For the text-containing cell, return its midpoint in (X, Y) coordinate format. 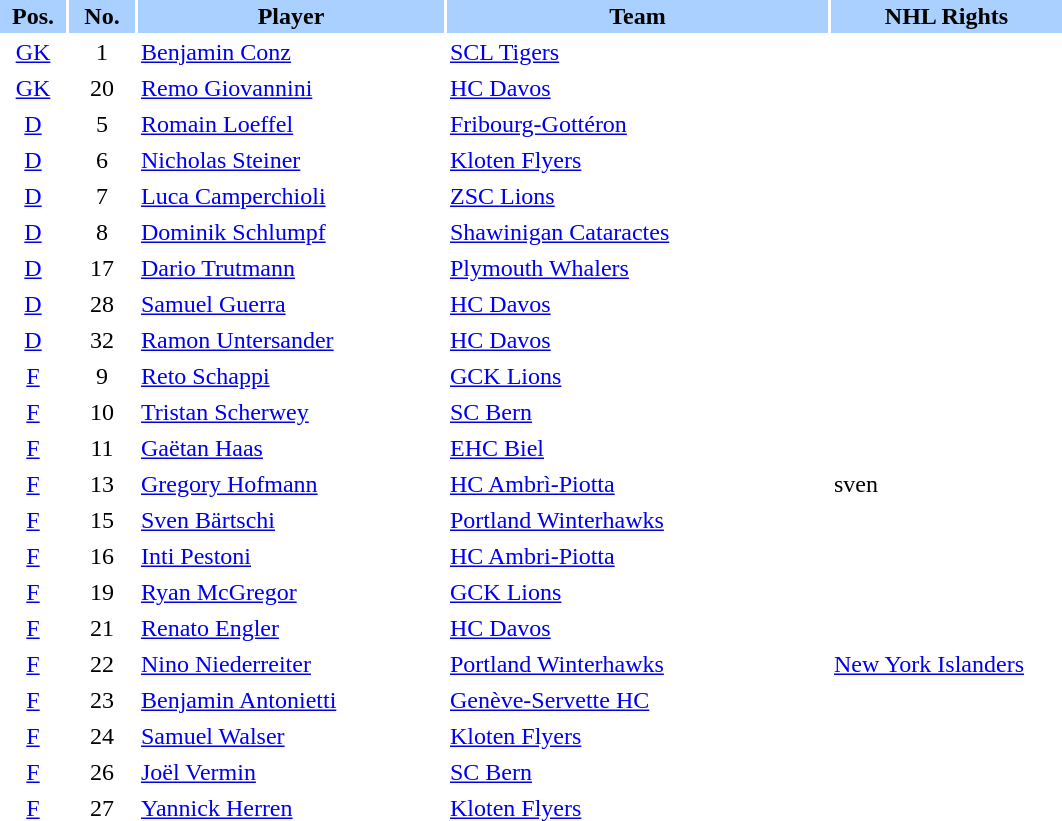
Player (291, 16)
16 (102, 556)
Nino Niederreiter (291, 664)
Joël Vermin (291, 772)
SCL Tigers (638, 52)
24 (102, 736)
ZSC Lions (638, 196)
13 (102, 484)
22 (102, 664)
Tristan Scherwey (291, 412)
7 (102, 196)
HC Ambrì-Piotta (638, 484)
6 (102, 160)
Plymouth Whalers (638, 268)
Gaëtan Haas (291, 448)
Samuel Guerra (291, 304)
Ryan McGregor (291, 592)
New York Islanders (946, 664)
Sven Bärtschi (291, 520)
28 (102, 304)
NHL Rights (946, 16)
Inti Pestoni (291, 556)
20 (102, 88)
Reto Schappi (291, 376)
Benjamin Conz (291, 52)
sven (946, 484)
1 (102, 52)
Luca Camperchioli (291, 196)
Samuel Walser (291, 736)
15 (102, 520)
17 (102, 268)
Pos. (33, 16)
Shawinigan Cataractes (638, 232)
Team (638, 16)
Fribourg-Gottéron (638, 124)
Genève-Servette HC (638, 700)
Remo Giovannini (291, 88)
9 (102, 376)
5 (102, 124)
Dario Trutmann (291, 268)
Nicholas Steiner (291, 160)
32 (102, 340)
10 (102, 412)
Ramon Untersander (291, 340)
26 (102, 772)
HC Ambri-Piotta (638, 556)
19 (102, 592)
EHC Biel (638, 448)
21 (102, 628)
23 (102, 700)
Dominik Schlumpf (291, 232)
Romain Loeffel (291, 124)
8 (102, 232)
No. (102, 16)
11 (102, 448)
Renato Engler (291, 628)
Benjamin Antonietti (291, 700)
Gregory Hofmann (291, 484)
